Identify which cell holds the provided text, then report its [X, Y] central coordinate. 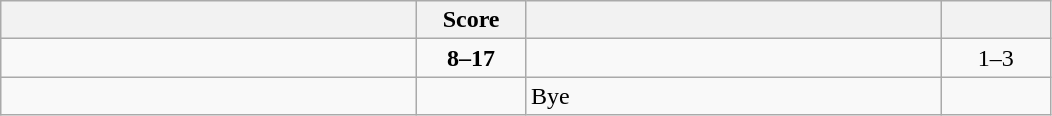
Bye [733, 96]
8–17 [472, 58]
Score [472, 20]
1–3 [996, 58]
